Determine the [x, y] coordinate at the center of the cell enclosing the given text.  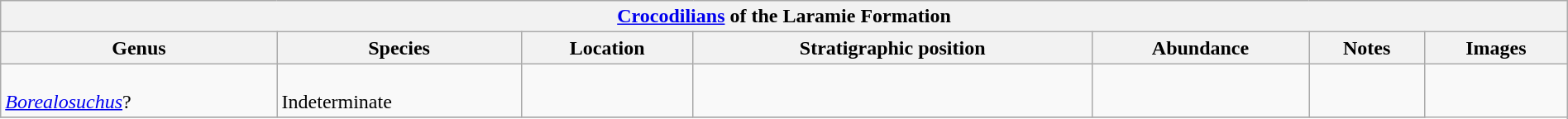
Genus [139, 48]
Images [1497, 48]
Location [607, 48]
Abundance [1201, 48]
Borealosuchus? [139, 91]
Crocodilians of the Laramie Formation [784, 17]
Species [399, 48]
Indeterminate [399, 91]
Notes [1367, 48]
Stratigraphic position [892, 48]
